Return [X, Y] of the center of cell containing provided text 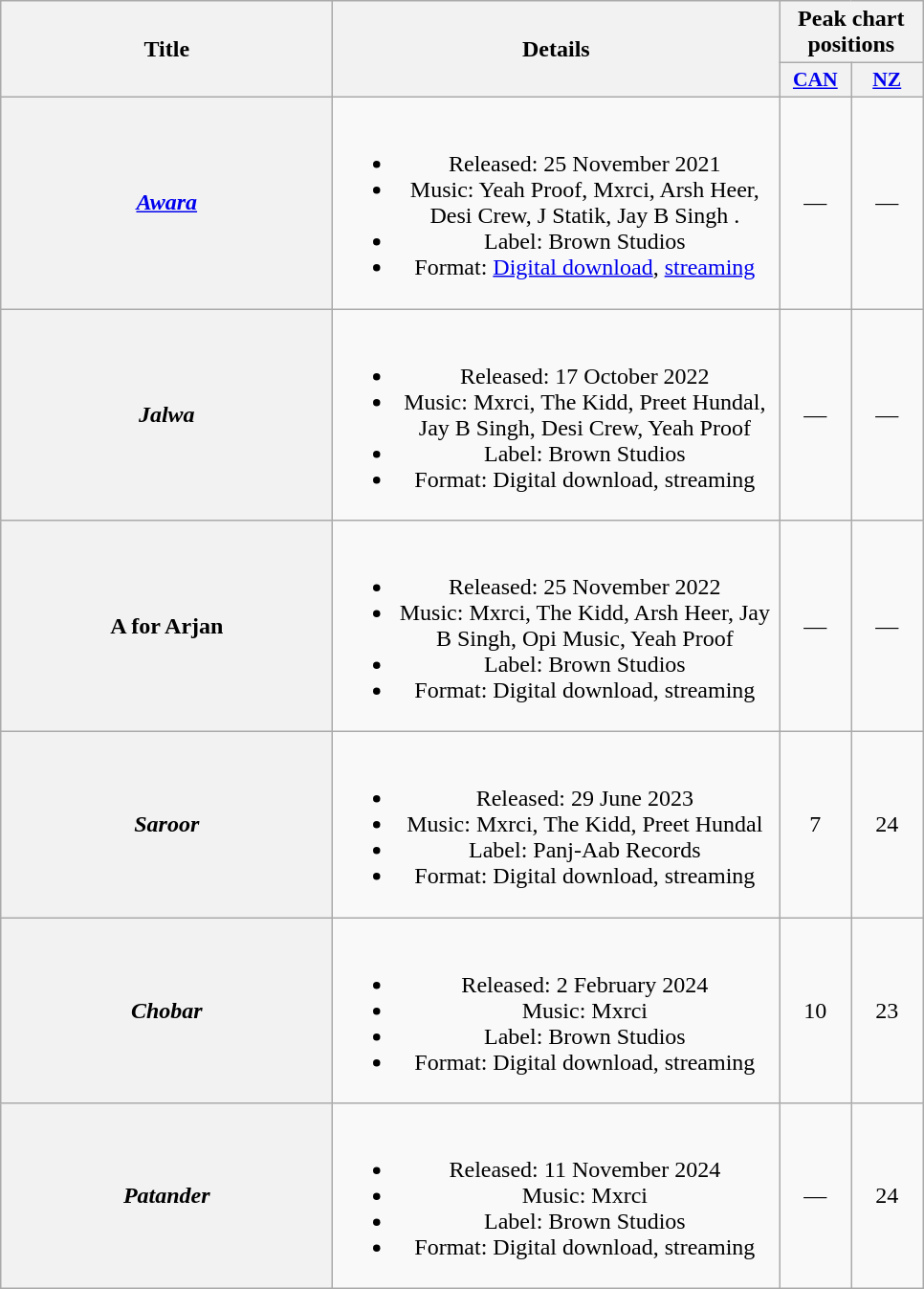
Jalwa [166, 413]
Released: 11 November 2024Music: MxrciLabel: Brown StudiosFormat: Digital download, streaming [557, 1196]
NZ [888, 80]
Released: 2 February 2024Music: MxrciLabel: Brown StudiosFormat: Digital download, streaming [557, 1011]
23 [888, 1011]
Peak chart positions [851, 33]
Details [557, 50]
Awara [166, 203]
A for Arjan [166, 626]
Patander [166, 1196]
Title [166, 50]
Released: 29 June 2023Music: Mxrci, The Kidd, Preet HundalLabel: Panj-Aab RecordsFormat: Digital download, streaming [557, 825]
10 [815, 1011]
Saroor [166, 825]
Chobar [166, 1011]
CAN [815, 80]
7 [815, 825]
